Output the (x, y) coordinate of the center of the cell containing the given text.  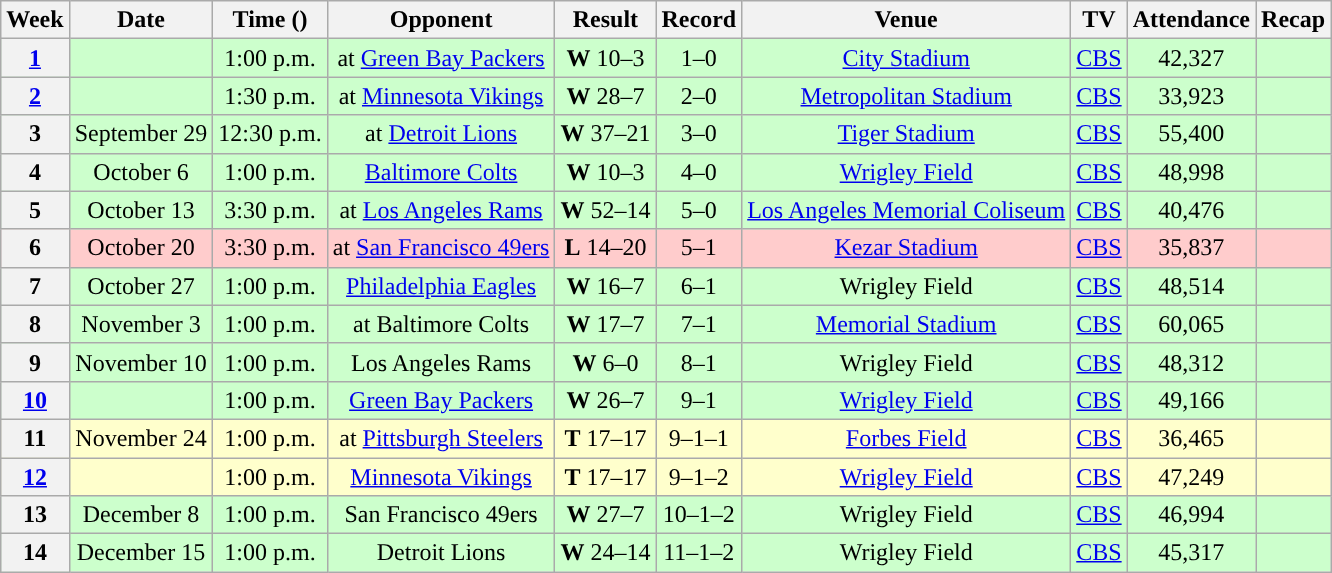
at Detroit Lions (441, 134)
L 14–20 (606, 248)
Green Bay Packers (441, 400)
5 (35, 210)
8 (35, 324)
at Pittsburgh Steelers (441, 438)
11 (35, 438)
5–1 (699, 248)
Record (699, 20)
City Stadium (906, 58)
October 20 (141, 248)
W 27–7 (606, 515)
November 24 (141, 438)
42,327 (1191, 58)
Date (141, 20)
Tiger Stadium (906, 134)
9 (35, 362)
14 (35, 553)
13 (35, 515)
Attendance (1191, 20)
7–1 (699, 324)
6 (35, 248)
49,166 (1191, 400)
at Baltimore Colts (441, 324)
Kezar Stadium (906, 248)
4 (35, 172)
45,317 (1191, 553)
W 17–7 (606, 324)
Baltimore Colts (441, 172)
55,400 (1191, 134)
1–0 (699, 58)
September 29 (141, 134)
Week (35, 20)
7 (35, 286)
5–0 (699, 210)
Minnesota Vikings (441, 477)
November 10 (141, 362)
3–0 (699, 134)
40,476 (1191, 210)
Los Angeles Memorial Coliseum (906, 210)
at San Francisco 49ers (441, 248)
W 16–7 (606, 286)
3 (35, 134)
Detroit Lions (441, 553)
48,312 (1191, 362)
6–1 (699, 286)
W 52–14 (606, 210)
47,249 (1191, 477)
4–0 (699, 172)
December 15 (141, 553)
12 (35, 477)
Los Angeles Rams (441, 362)
Memorial Stadium (906, 324)
Time () (270, 20)
Philadelphia Eagles (441, 286)
Opponent (441, 20)
9–1–2 (699, 477)
TV (1099, 20)
W 26–7 (606, 400)
October 6 (141, 172)
November 3 (141, 324)
2–0 (699, 96)
Recap (1294, 20)
at Minnesota Vikings (441, 96)
10–1–2 (699, 515)
at Los Angeles Rams (441, 210)
10 (35, 400)
W 6–0 (606, 362)
Result (606, 20)
October 27 (141, 286)
1 (35, 58)
36,465 (1191, 438)
W 24–14 (606, 553)
48,514 (1191, 286)
11–1–2 (699, 553)
35,837 (1191, 248)
W 28–7 (606, 96)
9–1 (699, 400)
San Francisco 49ers (441, 515)
October 13 (141, 210)
9–1–1 (699, 438)
Venue (906, 20)
at Green Bay Packers (441, 58)
33,923 (1191, 96)
46,994 (1191, 515)
December 8 (141, 515)
1:30 p.m. (270, 96)
60,065 (1191, 324)
48,998 (1191, 172)
8–1 (699, 362)
W 37–21 (606, 134)
12:30 p.m. (270, 134)
Forbes Field (906, 438)
2 (35, 96)
Metropolitan Stadium (906, 96)
